Determine the (x, y) coordinate at the center of the cell enclosing the given text.  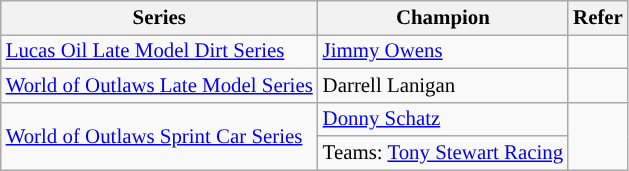
Lucas Oil Late Model Dirt Series (160, 51)
Jimmy Owens (443, 51)
World of Outlaws Late Model Series (160, 85)
Teams: Tony Stewart Racing (443, 153)
Champion (443, 18)
Donny Schatz (443, 119)
Darrell Lanigan (443, 85)
Series (160, 18)
Refer (598, 18)
World of Outlaws Sprint Car Series (160, 136)
